Locate the cell with the specified text and output its (X, Y) center coordinate. 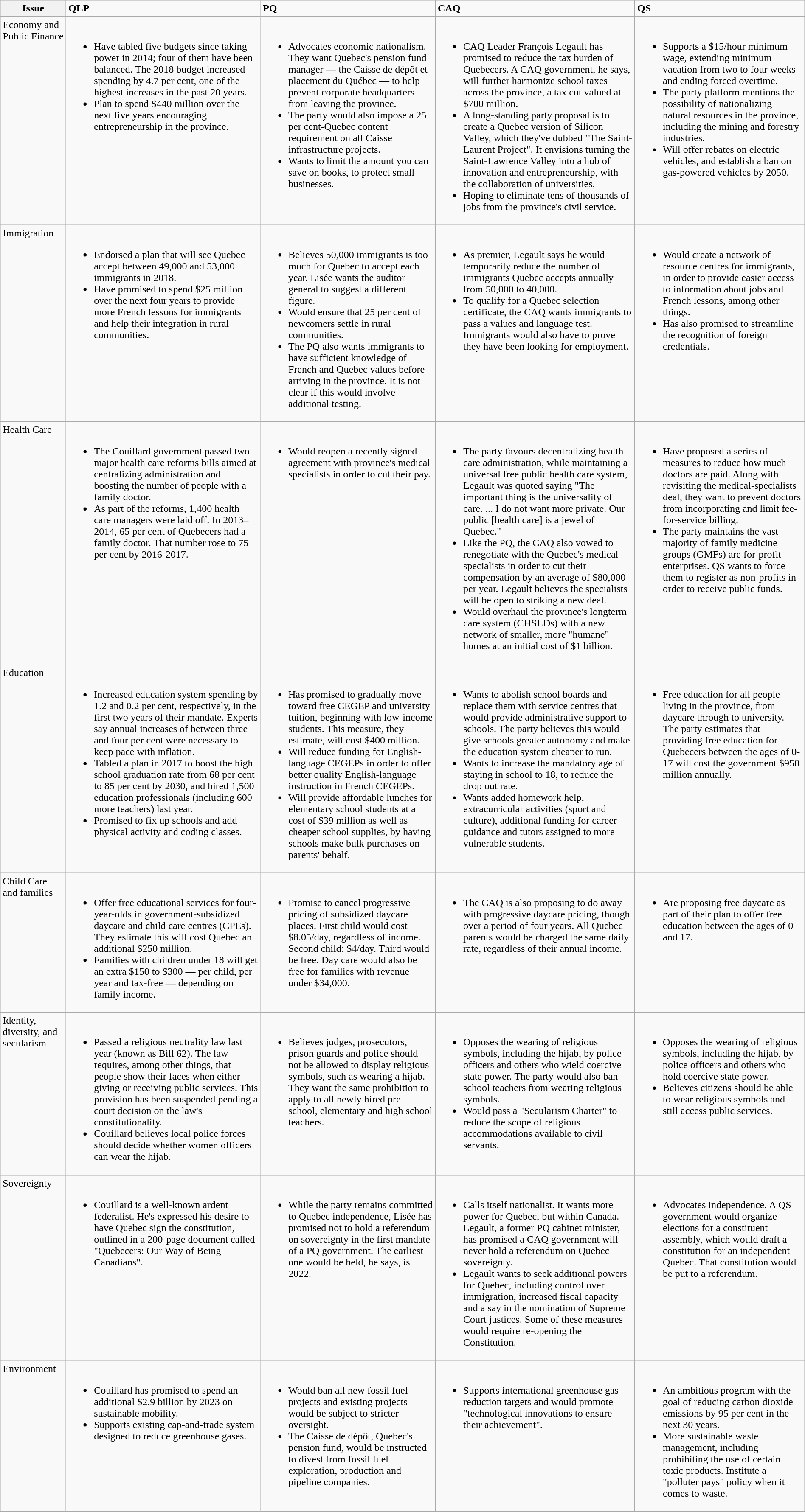
Supports international greenhouse gas reduction targets and would promote "technological innovations to ensure their achievement". (535, 1436)
Sovereignty (33, 1268)
Education (33, 769)
QLP (163, 8)
CAQ (535, 8)
PQ (348, 8)
Are proposing free daycare as part of their plan to offer free education between the ages of 0 and 17. (720, 943)
Identity, diversity, and secularism (33, 1094)
Immigration (33, 323)
Child Care and families (33, 943)
Economy and Public Finance (33, 121)
QS (720, 8)
Health Care (33, 543)
Would reopen a recently signed agreement with province's medical specialists in order to cut their pay. (348, 543)
Environment (33, 1436)
Issue (33, 8)
